Scan for the cell matching the given text and deliver its [x, y] coordinate at center. 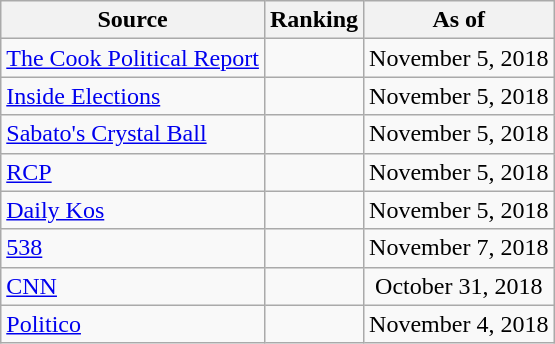
538 [133, 248]
Daily Kos [133, 210]
November 7, 2018 [459, 248]
CNN [133, 286]
October 31, 2018 [459, 286]
Ranking [314, 20]
The Cook Political Report [133, 58]
Politico [133, 324]
November 4, 2018 [459, 324]
Source [133, 20]
Inside Elections [133, 96]
RCP [133, 172]
Sabato's Crystal Ball [133, 134]
As of [459, 20]
